Identify which cell holds the provided text, then report its (x, y) central coordinate. 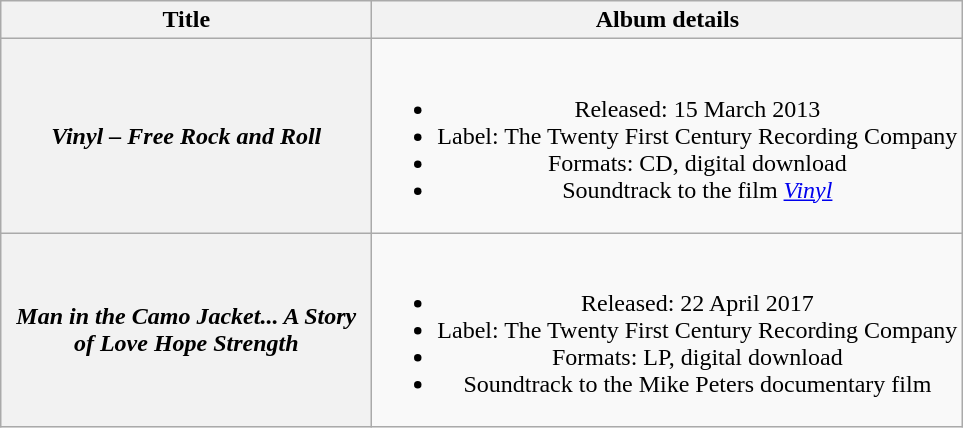
Released: 15 March 2013Label: The Twenty First Century Recording CompanyFormats: CD, digital downloadSoundtrack to the film Vinyl (668, 136)
Man in the Camo Jacket... A Story of Love Hope Strength (186, 330)
Title (186, 20)
Released: 22 April 2017Label: The Twenty First Century Recording CompanyFormats: LP, digital downloadSoundtrack to the Mike Peters documentary film (668, 330)
Vinyl – Free Rock and Roll (186, 136)
Album details (668, 20)
